Identify which cell holds the provided text, then report its (X, Y) central coordinate. 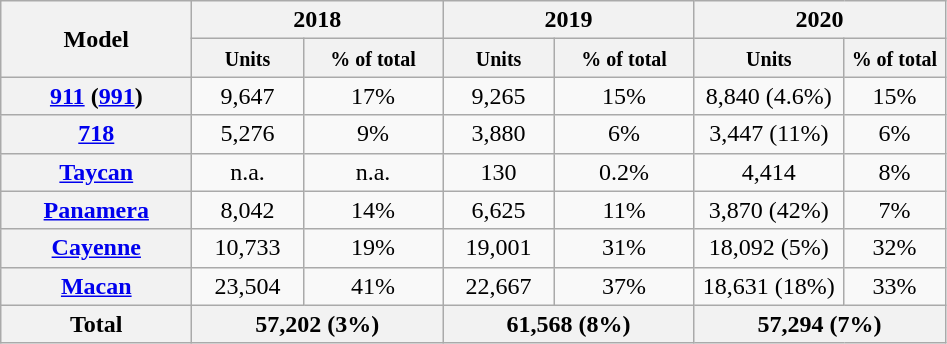
4,414 (769, 172)
18,092 (5%) (769, 248)
57,294 (7%) (820, 324)
7% (894, 210)
Taycan (96, 172)
2018 (318, 20)
9,265 (498, 96)
9,647 (248, 96)
31% (624, 248)
Cayenne (96, 248)
3,880 (498, 134)
22,667 (498, 286)
Model (96, 39)
718 (96, 134)
8,840 (4.6%) (769, 96)
3,447 (11%) (769, 134)
57,202 (3%) (318, 324)
0.2% (624, 172)
14% (373, 210)
61,568 (8%) (568, 324)
2020 (820, 20)
11% (624, 210)
2019 (568, 20)
6,625 (498, 210)
5,276 (248, 134)
10,733 (248, 248)
41% (373, 286)
3,870 (42%) (769, 210)
32% (894, 248)
Panamera (96, 210)
Macan (96, 286)
19% (373, 248)
Total (96, 324)
9% (373, 134)
8,042 (248, 210)
33% (894, 286)
37% (624, 286)
8% (894, 172)
18,631 (18%) (769, 286)
19,001 (498, 248)
911 (991) (96, 96)
17% (373, 96)
130 (498, 172)
23,504 (248, 286)
